From the cell containing the given text, extract its center point as (X, Y) coordinate. 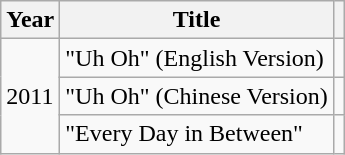
Title (197, 20)
"Every Day in Between" (197, 134)
"Uh Oh" (English Version) (197, 58)
"Uh Oh" (Chinese Version) (197, 96)
2011 (30, 96)
Year (30, 20)
